Identify which cell holds the provided text, then report its (X, Y) central coordinate. 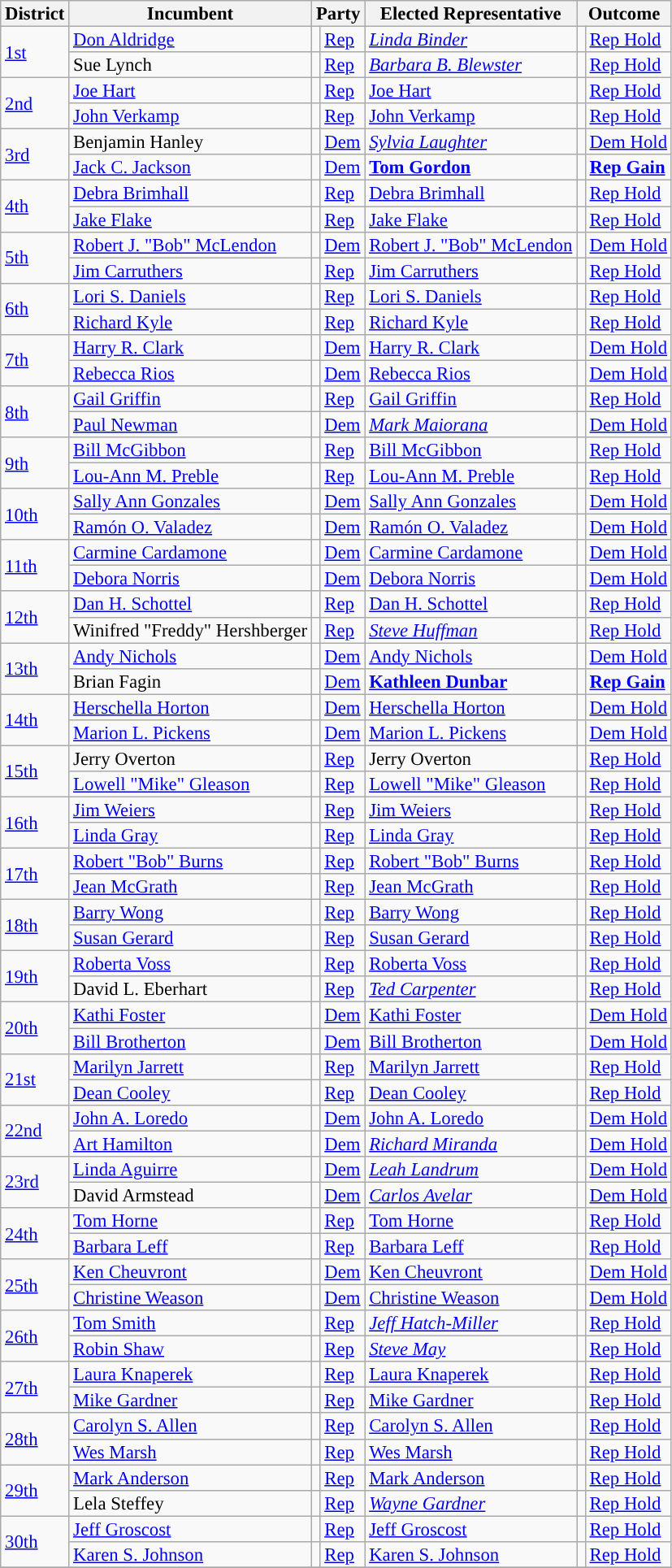
Tom Smith (190, 1323)
Jack C. Jackson (190, 167)
Elected Representative (471, 14)
Sue Lynch (190, 65)
Linda Binder (471, 40)
18th (35, 925)
Paul Newman (190, 424)
Brian Fagin (190, 681)
12th (35, 618)
11th (35, 566)
Carlos Avelar (471, 1195)
2nd (35, 104)
Robin Shaw (190, 1349)
15th (35, 771)
29th (35, 1491)
22nd (35, 1130)
6th (35, 309)
Leah Landrum (471, 1170)
1st (35, 52)
19th (35, 977)
Lela Steffey (190, 1503)
7th (35, 361)
David L. Eberhart (190, 990)
14th (35, 720)
5th (35, 257)
Incumbent (190, 14)
28th (35, 1439)
Sylvia Laughter (471, 142)
Steve May (471, 1349)
23rd (35, 1182)
Steve Huffman (471, 630)
Don Aldridge (190, 40)
Kathleen Dunbar (471, 681)
Ted Carpenter (471, 990)
Tom Gordon (471, 167)
13th (35, 668)
Benjamin Hanley (190, 142)
Richard Miranda (471, 1144)
9th (35, 463)
Winifred "Freddy" Hershberger (190, 630)
Outcome (624, 14)
Wayne Gardner (471, 1503)
Party (338, 14)
16th (35, 823)
Art Hamilton (190, 1144)
26th (35, 1336)
27th (35, 1387)
10th (35, 514)
4th (35, 206)
Barbara B. Blewster (471, 65)
Jeff Hatch-Miller (471, 1323)
Linda Aguirre (190, 1170)
24th (35, 1234)
20th (35, 1027)
25th (35, 1284)
Mark Maiorana (471, 424)
David Armstead (190, 1195)
21st (35, 1079)
3rd (35, 154)
District (35, 14)
17th (35, 875)
30th (35, 1541)
8th (35, 411)
